Output the (X, Y) coordinate of the center of the cell containing the given text.  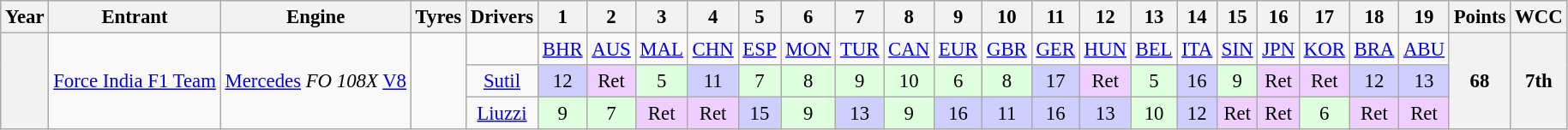
Tyres (438, 17)
CHN (713, 50)
ESP (760, 50)
Entrant (135, 17)
MON (808, 50)
TUR (860, 50)
BRA (1373, 50)
MAL (662, 50)
Liuzzi (502, 114)
Drivers (502, 17)
BEL (1154, 50)
18 (1373, 17)
3 (662, 17)
EUR (958, 50)
JPN (1279, 50)
HUN (1105, 50)
Year (25, 17)
GBR (1006, 50)
Sutil (502, 81)
Engine (315, 17)
CAN (909, 50)
Force India F1 Team (135, 82)
14 (1197, 17)
19 (1425, 17)
2 (611, 17)
GER (1055, 50)
ITA (1197, 50)
BHR (562, 50)
AUS (611, 50)
68 (1480, 82)
Points (1480, 17)
7th (1539, 82)
1 (562, 17)
Mercedes FO 108X V8 (315, 82)
SIN (1238, 50)
WCC (1539, 17)
4 (713, 17)
KOR (1324, 50)
ABU (1425, 50)
